Return (x, y) of the center of cell containing provided text 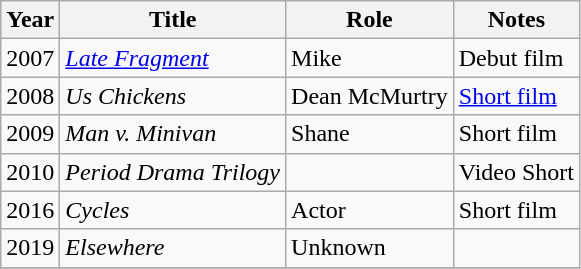
Elsewhere (173, 248)
Actor (370, 210)
Unknown (370, 248)
2007 (30, 58)
Notes (516, 20)
Period Drama Trilogy (173, 172)
Late Fragment (173, 58)
2009 (30, 134)
Shane (370, 134)
Dean McMurtry (370, 96)
Us Chickens (173, 96)
2019 (30, 248)
Cycles (173, 210)
2016 (30, 210)
2010 (30, 172)
Man v. Minivan (173, 134)
Role (370, 20)
Title (173, 20)
Video Short (516, 172)
Debut film (516, 58)
Mike (370, 58)
2008 (30, 96)
Year (30, 20)
